Output the (X, Y) coordinate of the center of the cell containing the given text.  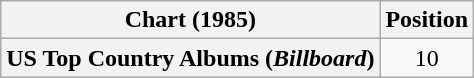
10 (427, 58)
Chart (1985) (190, 20)
US Top Country Albums (Billboard) (190, 58)
Position (427, 20)
